Identify which cell holds the provided text, then report its [x, y] central coordinate. 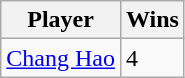
Chang Hao [61, 58]
Player [61, 20]
Wins [152, 20]
4 [152, 58]
